Provide the (X, Y) coordinate of the cell's center where the given text is located.  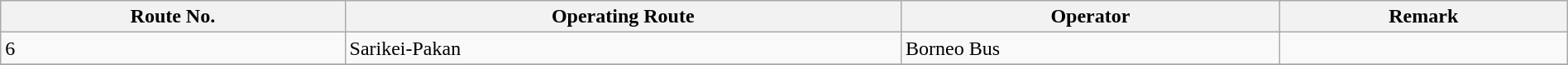
Borneo Bus (1091, 48)
Route No. (173, 17)
6 (173, 48)
Operator (1091, 17)
Sarikei-Pakan (624, 48)
Operating Route (624, 17)
Remark (1423, 17)
